Extract the (x, y) coordinate from the center of the cell holding the provided text.  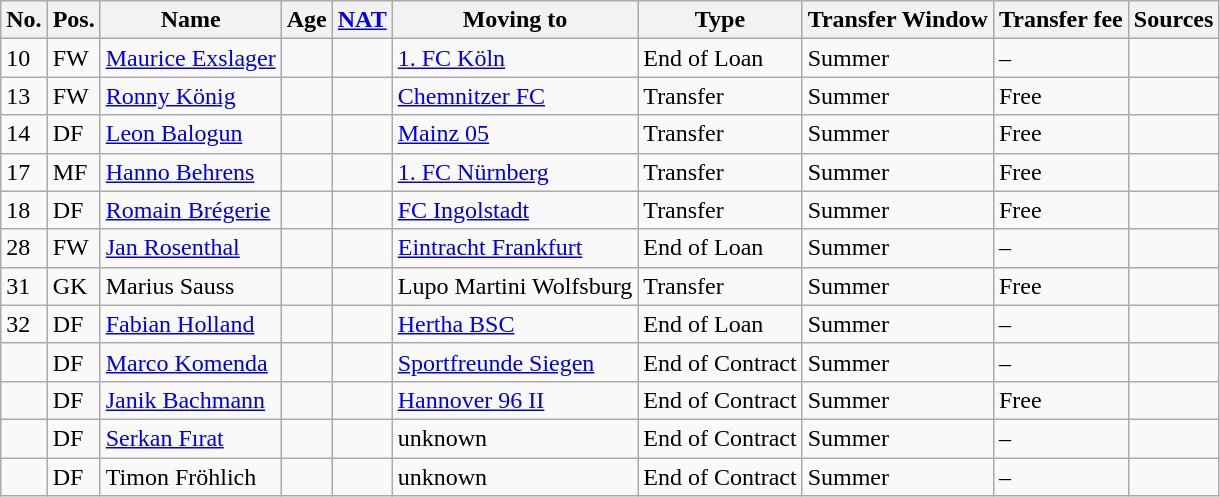
Lupo Martini Wolfsburg (515, 286)
Eintracht Frankfurt (515, 248)
Sportfreunde Siegen (515, 362)
13 (24, 96)
31 (24, 286)
Transfer fee (1060, 20)
Marco Komenda (190, 362)
Maurice Exslager (190, 58)
Serkan Fırat (190, 438)
28 (24, 248)
Jan Rosenthal (190, 248)
Romain Brégerie (190, 210)
Moving to (515, 20)
Type (720, 20)
Ronny König (190, 96)
No. (24, 20)
MF (74, 172)
Mainz 05 (515, 134)
1. FC Köln (515, 58)
Name (190, 20)
1. FC Nürnberg (515, 172)
Pos. (74, 20)
Hanno Behrens (190, 172)
Age (306, 20)
Transfer Window (898, 20)
NAT (362, 20)
Janik Bachmann (190, 400)
Hertha BSC (515, 324)
Fabian Holland (190, 324)
Sources (1174, 20)
Chemnitzer FC (515, 96)
Hannover 96 II (515, 400)
GK (74, 286)
FC Ingolstadt (515, 210)
Timon Fröhlich (190, 477)
10 (24, 58)
18 (24, 210)
14 (24, 134)
Leon Balogun (190, 134)
Marius Sauss (190, 286)
17 (24, 172)
32 (24, 324)
